Locate the cell with the specified text and output its [x, y] center coordinate. 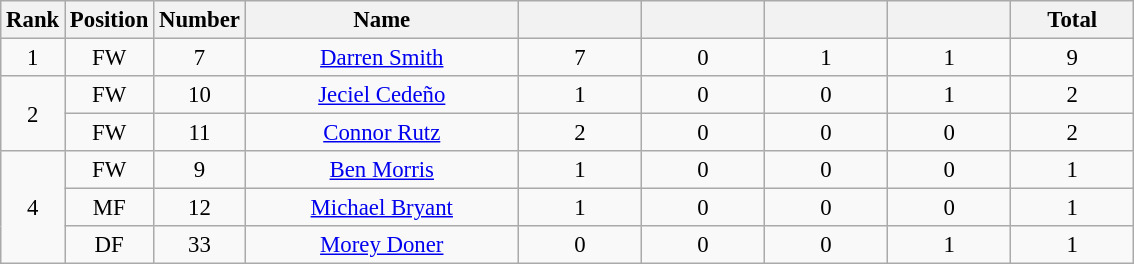
Position [110, 20]
12 [200, 208]
Michael Bryant [382, 208]
DF [110, 245]
Total [1072, 20]
Number [200, 20]
10 [200, 95]
Rank [33, 20]
Darren Smith [382, 58]
33 [200, 245]
MF [110, 208]
11 [200, 133]
Name [382, 20]
Ben Morris [382, 170]
Connor Rutz [382, 133]
Jeciel Cedeño [382, 95]
4 [33, 208]
Morey Doner [382, 245]
